Find where the given text appears and provide that cell's center as (X, Y) coordinate. 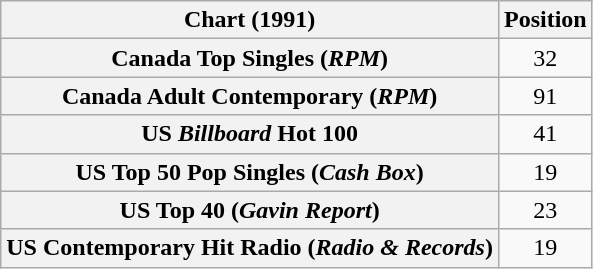
US Billboard Hot 100 (250, 134)
US Top 50 Pop Singles (Cash Box) (250, 172)
US Contemporary Hit Radio (Radio & Records) (250, 248)
US Top 40 (Gavin Report) (250, 210)
32 (545, 58)
Canada Adult Contemporary (RPM) (250, 96)
Position (545, 20)
Chart (1991) (250, 20)
Canada Top Singles (RPM) (250, 58)
23 (545, 210)
91 (545, 96)
41 (545, 134)
